Determine the [x, y] coordinate at the center of the cell enclosing the given text.  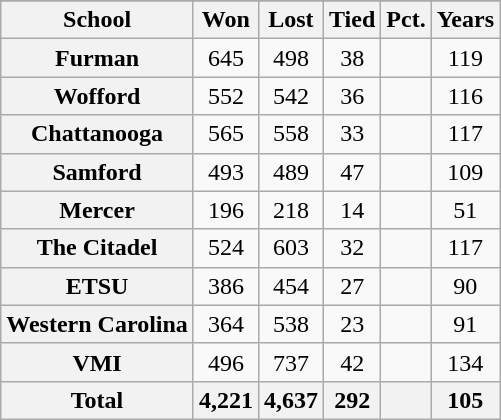
538 [290, 324]
493 [226, 172]
ETSU [98, 286]
Lost [290, 20]
119 [465, 58]
Years [465, 20]
Western Carolina [98, 324]
38 [352, 58]
School [98, 20]
Tied [352, 20]
524 [226, 248]
4,637 [290, 400]
Samford [98, 172]
91 [465, 324]
33 [352, 134]
496 [226, 362]
565 [226, 134]
196 [226, 210]
51 [465, 210]
Mercer [98, 210]
VMI [98, 362]
42 [352, 362]
Furman [98, 58]
558 [290, 134]
Pct. [406, 20]
109 [465, 172]
32 [352, 248]
364 [226, 324]
Wofford [98, 96]
116 [465, 96]
Won [226, 20]
105 [465, 400]
603 [290, 248]
218 [290, 210]
552 [226, 96]
134 [465, 362]
498 [290, 58]
90 [465, 286]
292 [352, 400]
36 [352, 96]
542 [290, 96]
Chattanooga [98, 134]
386 [226, 286]
23 [352, 324]
4,221 [226, 400]
14 [352, 210]
47 [352, 172]
The Citadel [98, 248]
27 [352, 286]
454 [290, 286]
489 [290, 172]
645 [226, 58]
737 [290, 362]
Total [98, 400]
